Capture the cell that displays the provided text and extract its [x, y] central coordinate. 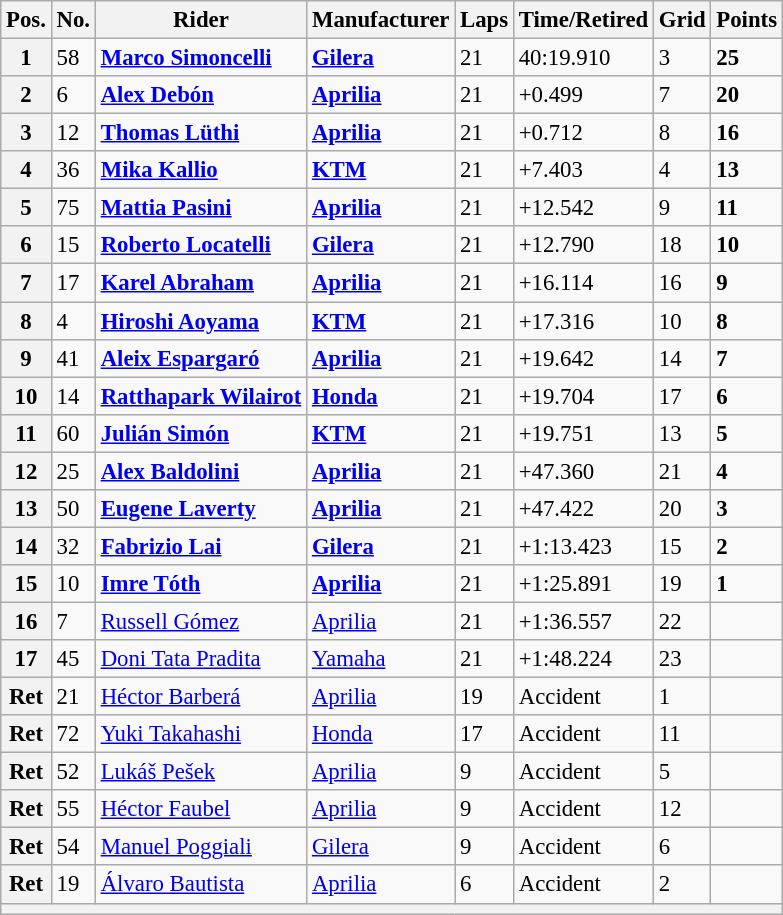
+19.704 [583, 396]
+16.114 [583, 283]
Rider [200, 20]
72 [73, 734]
+19.642 [583, 358]
52 [73, 772]
Pos. [26, 20]
+0.712 [583, 133]
Russell Gómez [200, 621]
Fabrizio Lai [200, 546]
+17.316 [583, 321]
Julián Simón [200, 433]
Yuki Takahashi [200, 734]
Lukáš Pešek [200, 772]
Manufacturer [381, 20]
Roberto Locatelli [200, 245]
Alex Baldolini [200, 471]
23 [682, 659]
Aleix Espargaró [200, 358]
Imre Tóth [200, 584]
40:19.910 [583, 58]
Héctor Barberá [200, 697]
+47.360 [583, 471]
Karel Abraham [200, 283]
+0.499 [583, 95]
Mika Kallio [200, 170]
55 [73, 809]
Ratthapark Wilairot [200, 396]
Yamaha [381, 659]
+1:36.557 [583, 621]
+7.403 [583, 170]
Eugene Laverty [200, 509]
Laps [484, 20]
54 [73, 847]
32 [73, 546]
Points [746, 20]
Time/Retired [583, 20]
50 [73, 509]
Mattia Pasini [200, 208]
60 [73, 433]
Marco Simoncelli [200, 58]
+1:13.423 [583, 546]
+12.790 [583, 245]
18 [682, 245]
Grid [682, 20]
+1:25.891 [583, 584]
Doni Tata Pradita [200, 659]
36 [73, 170]
+19.751 [583, 433]
58 [73, 58]
Álvaro Bautista [200, 885]
+47.422 [583, 509]
Alex Debón [200, 95]
Héctor Faubel [200, 809]
75 [73, 208]
+12.542 [583, 208]
Manuel Poggiali [200, 847]
Thomas Lüthi [200, 133]
45 [73, 659]
+1:48.224 [583, 659]
No. [73, 20]
41 [73, 358]
Hiroshi Aoyama [200, 321]
22 [682, 621]
